Pinpoint the cell where the given text exists, returning its (X, Y) midpoint coordinate. 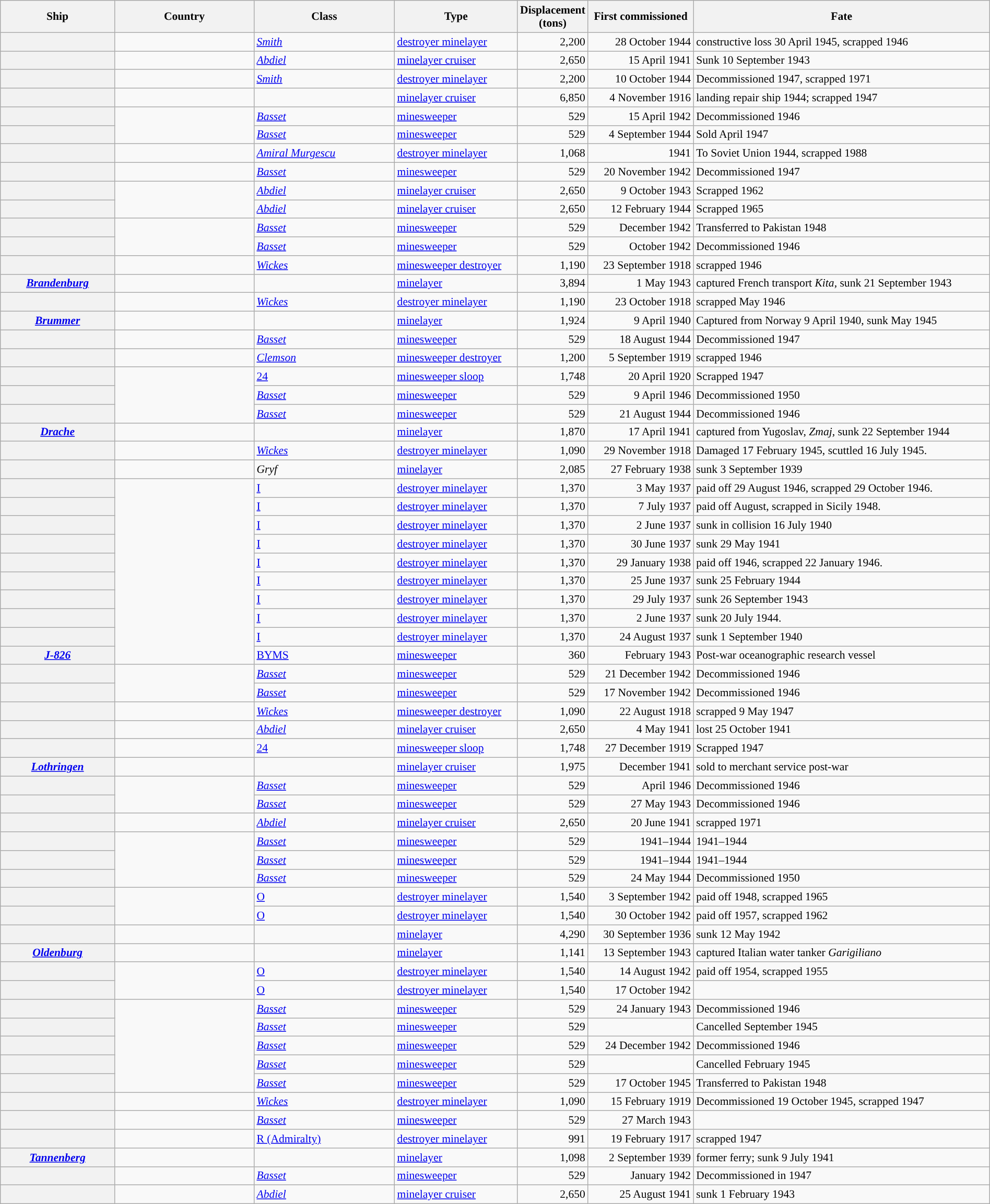
22 August 1918 (641, 711)
sunk 20 July 1944. (842, 618)
4 September 1944 (641, 135)
24 January 1943 (641, 1009)
sunk 1 February 1943 (842, 1195)
20 April 1920 (641, 377)
9 April 1940 (641, 321)
December 1942 (641, 228)
sunk 3 September 1939 (842, 470)
To Soviet Union 1944, scrapped 1988 (842, 153)
29 January 1938 (641, 563)
28 October 1944 (641, 42)
17 November 1942 (641, 693)
25 August 1941 (641, 1195)
1,924 (552, 321)
captured from Yugoslav, Zmaj, sunk 22 September 1944 (842, 432)
19 February 1917 (641, 1139)
Ship (57, 17)
scrapped 1971 (842, 823)
former ferry; sunk 9 July 1941 (842, 1158)
Class (324, 17)
landing repair ship 1944; scrapped 1947 (842, 98)
30 June 1937 (641, 544)
17 April 1941 (641, 432)
3 September 1942 (641, 897)
23 October 1918 (641, 302)
Drache (57, 432)
24 December 1942 (641, 1046)
Cancelled September 1945 (842, 1027)
10 October 1944 (641, 79)
constructive loss 30 April 1945, scrapped 1946 (842, 42)
4 November 1916 (641, 98)
13 September 1943 (641, 953)
1,141 (552, 953)
27 May 1943 (641, 804)
Damaged 17 February 1945, scuttled 16 July 1945. (842, 451)
Sold April 1947 (842, 135)
BYMS (324, 655)
29 July 1937 (641, 600)
5 September 1919 (641, 358)
sunk 1 September 1940 (842, 637)
sunk 29 May 1941 (842, 544)
21 December 1942 (641, 674)
Country (185, 17)
15 February 1919 (641, 1102)
sunk 12 May 1942 (842, 934)
2 September 1939 (641, 1158)
4 May 1941 (641, 730)
17 October 1945 (641, 1083)
October 1942 (641, 246)
2,085 (552, 470)
991 (552, 1139)
Decommissioned in 1947 (842, 1176)
29 November 1918 (641, 451)
14 August 1942 (641, 972)
paid off 1948, scrapped 1965 (842, 897)
Tannenberg (57, 1158)
R (Admiralty) (324, 1139)
Cancelled February 1945 (842, 1065)
1941 (641, 153)
captured Italian water tanker Garigiliano (842, 953)
1,068 (552, 153)
paid off 1954, scrapped 1955 (842, 972)
Lothringen (57, 767)
30 October 1942 (641, 916)
6,850 (552, 98)
15 April 1942 (641, 116)
sunk in collision 16 July 1940 (842, 526)
17 October 1942 (641, 990)
sunk 25 February 1944 (842, 581)
Clemson (324, 358)
First commissioned (641, 17)
Fate (842, 17)
360 (552, 655)
1,870 (552, 432)
Scrapped 1962 (842, 190)
December 1941 (641, 767)
Brummer (57, 321)
Gryf (324, 470)
18 August 1944 (641, 339)
15 April 1941 (641, 61)
J-826 (57, 655)
27 December 1919 (641, 748)
24 August 1937 (641, 637)
Decommissioned 1947, scrapped 1971 (842, 79)
captured French transport Kita, sunk 21 September 1943 (842, 283)
3,894 (552, 283)
1,200 (552, 358)
Type (456, 17)
Displacement (tons) (552, 17)
scrapped 1947 (842, 1139)
1,098 (552, 1158)
Brandenburg (57, 283)
23 September 1918 (641, 265)
February 1943 (641, 655)
27 February 1938 (641, 470)
1,975 (552, 767)
9 October 1943 (641, 190)
Scrapped 1965 (842, 209)
scrapped 9 May 1947 (842, 711)
January 1942 (641, 1176)
Oldenburg (57, 953)
paid off 1957, scrapped 1962 (842, 916)
Amiral Murgescu (324, 153)
paid off August, scrapped in Sicily 1948. (842, 507)
20 June 1941 (641, 823)
Post-war oceanographic research vessel (842, 655)
sunk 26 September 1943 (842, 600)
21 August 1944 (641, 414)
9 April 1946 (641, 395)
30 September 1936 (641, 934)
Decommissioned 19 October 1945, scrapped 1947 (842, 1102)
4,290 (552, 934)
12 February 1944 (641, 209)
27 March 1943 (641, 1120)
April 1946 (641, 785)
7 July 1937 (641, 507)
Sunk 10 September 1943 (842, 61)
1 May 1943 (641, 283)
24 May 1944 (641, 878)
paid off 29 August 1946, scrapped 29 October 1946. (842, 488)
20 November 1942 (641, 172)
Captured from Norway 9 April 1940, sunk May 1945 (842, 321)
sold to merchant service post-war (842, 767)
paid off 1946, scrapped 22 January 1946. (842, 563)
scrapped May 1946 (842, 302)
lost 25 October 1941 (842, 730)
25 June 1937 (641, 581)
3 May 1937 (641, 488)
